Scan for the cell matching the given text and deliver its [X, Y] coordinate at center. 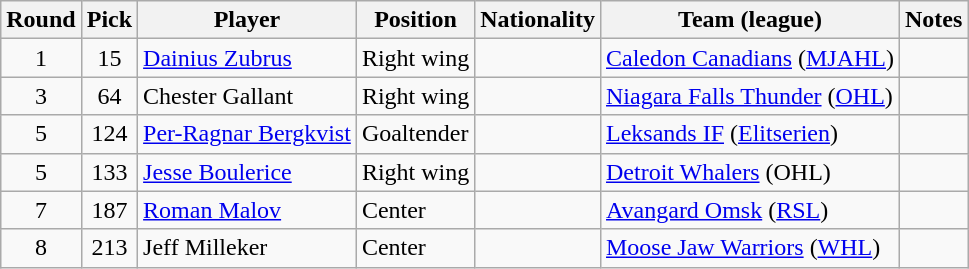
7 [41, 210]
133 [109, 172]
Detroit Whalers (OHL) [750, 172]
Jeff Milleker [248, 248]
15 [109, 58]
Chester Gallant [248, 96]
Position [415, 20]
3 [41, 96]
Jesse Boulerice [248, 172]
8 [41, 248]
Dainius Zubrus [248, 58]
Caledon Canadians (MJAHL) [750, 58]
Per-Ragnar Bergkvist [248, 134]
Round [41, 20]
Avangard Omsk (RSL) [750, 210]
64 [109, 96]
Nationality [538, 20]
Team (league) [750, 20]
Leksands IF (Elitserien) [750, 134]
Player [248, 20]
Notes [934, 20]
Moose Jaw Warriors (WHL) [750, 248]
Pick [109, 20]
Niagara Falls Thunder (OHL) [750, 96]
1 [41, 58]
213 [109, 248]
187 [109, 210]
Roman Malov [248, 210]
Goaltender [415, 134]
124 [109, 134]
